Extract the [X, Y] coordinate from the center of the cell holding the provided text.  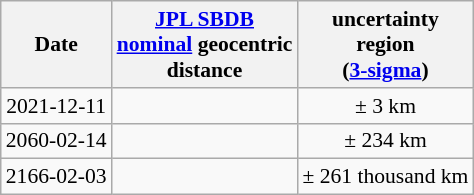
uncertaintyregion(3-sigma) [385, 44]
± 234 km [385, 141]
2060-02-14 [56, 141]
Date [56, 44]
± 3 km [385, 106]
JPL SBDBnominal geocentricdistance [205, 44]
2021-12-11 [56, 106]
2166-02-03 [56, 177]
± 261 thousand km [385, 177]
